Pinpoint the cell where the given text exists, returning its (X, Y) midpoint coordinate. 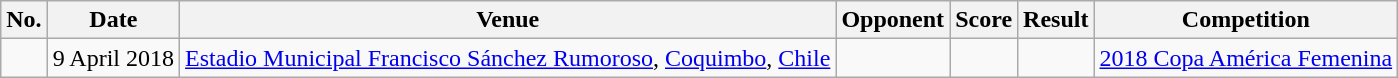
Estadio Municipal Francisco Sánchez Rumoroso, Coquimbo, Chile (508, 58)
Date (113, 20)
Venue (508, 20)
9 April 2018 (113, 58)
Result (1056, 20)
No. (24, 20)
Opponent (893, 20)
2018 Copa América Femenina (1246, 58)
Score (984, 20)
Competition (1246, 20)
